Detect which cell encompasses the target text, then output its (X, Y) center coordinate. 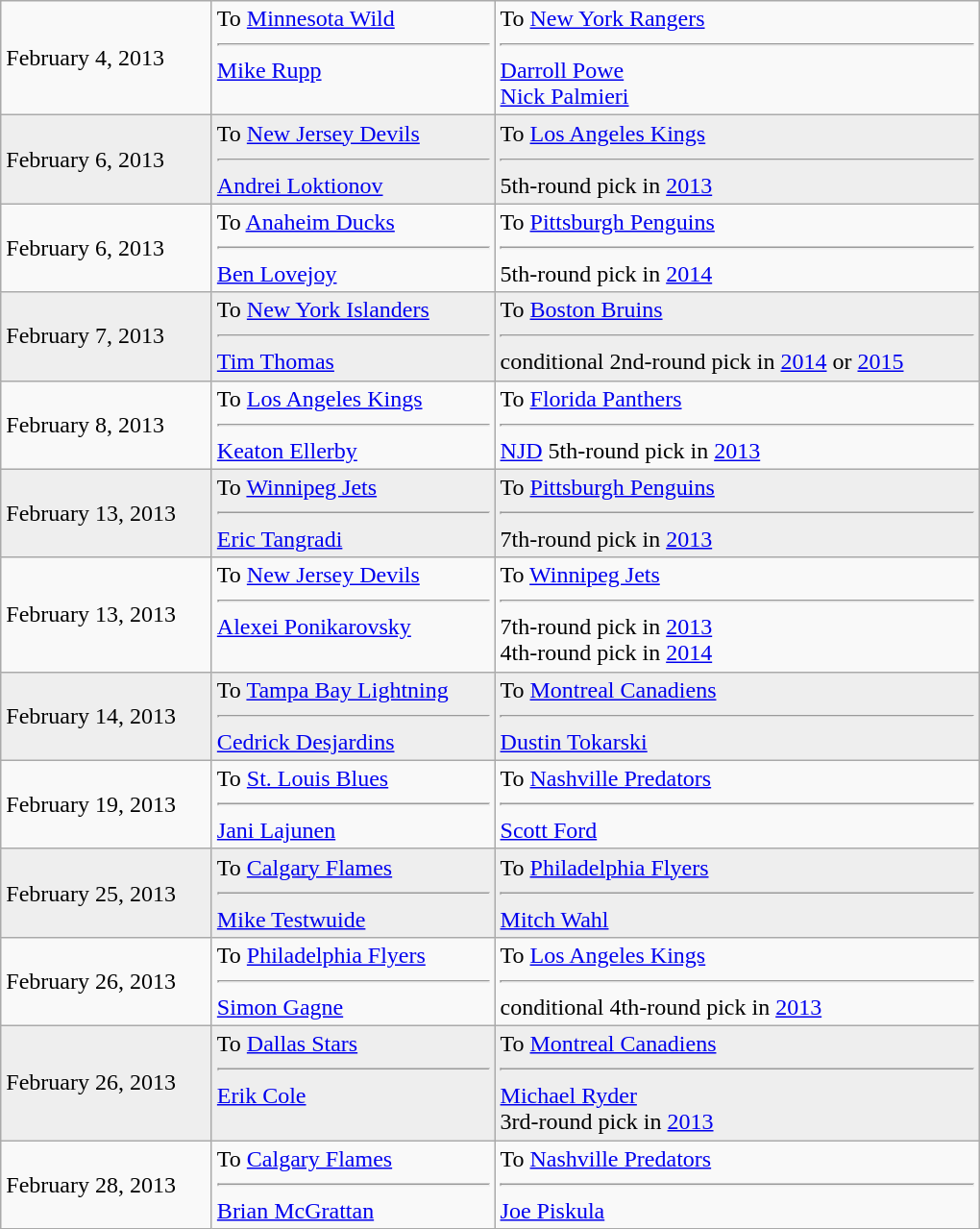
February 7, 2013 (107, 336)
To Tampa Bay LightningCedrick Desjardins (354, 716)
To New Jersey DevilsAlexei Ponikarovsky (354, 615)
To Los Angeles Kings5th-round pick in 2013 (737, 160)
To Philadelphia FlyersSimon Gagne (354, 981)
To Pittsburgh Penguins5th-round pick in 2014 (737, 248)
To St. Louis BluesJani Lajunen (354, 804)
To Winnipeg Jets7th-round pick in 20134th-round pick in 2014 (737, 615)
February 4, 2013 (107, 58)
To Dallas StarsErik Cole (354, 1082)
To Los Angeles Kingsconditional 4th-round pick in 2013 (737, 981)
February 28, 2013 (107, 1184)
February 25, 2013 (107, 893)
February 19, 2013 (107, 804)
To Boston Bruinsconditional 2nd-round pick in 2014 or 2015 (737, 336)
To Winnipeg JetsEric Tangradi (354, 513)
To New York RangersDarroll PoweNick Palmieri (737, 58)
To Los Angeles KingsKeaton Ellerby (354, 425)
To Anaheim DucksBen Lovejoy (354, 248)
To Nashville PredatorsScott Ford (737, 804)
To Philadelphia FlyersMitch Wahl (737, 893)
February 8, 2013 (107, 425)
To Montreal CanadiensMichael Ryder3rd-round pick in 2013 (737, 1082)
To Minnesota WildMike Rupp (354, 58)
To Calgary FlamesBrian McGrattan (354, 1184)
To New Jersey DevilsAndrei Loktionov (354, 160)
To Montreal CanadiensDustin Tokarski (737, 716)
To Pittsburgh Penguins7th-round pick in 2013 (737, 513)
February 14, 2013 (107, 716)
To New York IslandersTim Thomas (354, 336)
To Florida PanthersNJD 5th-round pick in 2013 (737, 425)
To Nashville PredatorsJoe Piskula (737, 1184)
To Calgary FlamesMike Testwuide (354, 893)
